Capture the cell that displays the provided text and extract its [x, y] central coordinate. 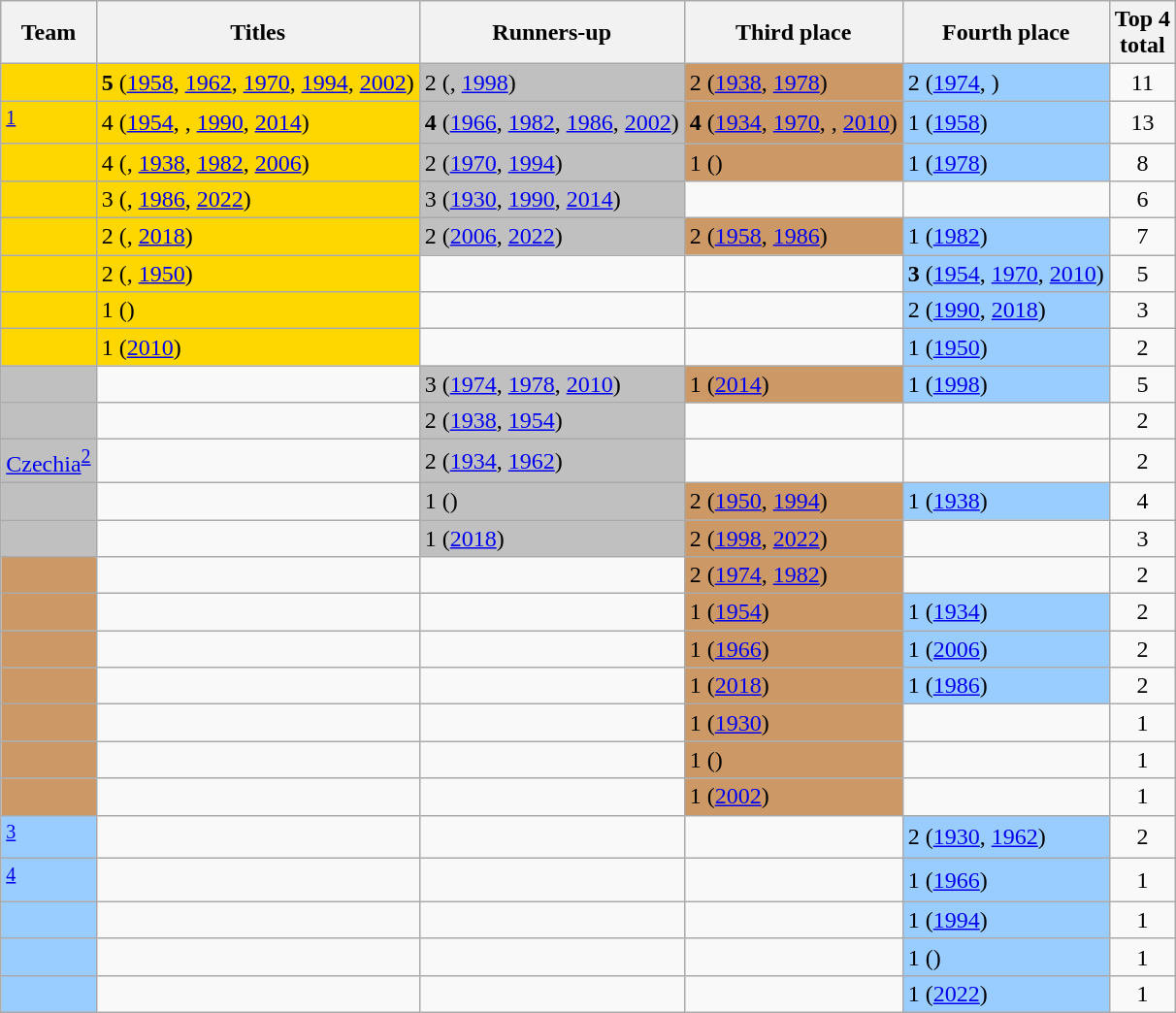
2 (1934, 1962) [551, 462]
Fourth place [1005, 33]
1 (2006) [1005, 649]
3 (1954, 1970, 2010) [1005, 274]
2 (1998, 2022) [794, 539]
2 (, 1950) [258, 274]
2 (1990, 2018) [1005, 310]
1 (2010) [258, 347]
13 [1142, 122]
4 (, 1938, 1982, 2006) [258, 162]
1 (1934) [1005, 612]
4 (1966, 1982, 1986, 2002) [551, 122]
1 (1994) [1005, 920]
6 [1142, 199]
2 (2006, 2022) [551, 237]
Titles [258, 33]
1 (1958) [1005, 122]
2 (, 2018) [258, 237]
1 (1978) [1005, 162]
2 (1970, 1994) [551, 162]
1 (2014) [794, 384]
2 (1938, 1978) [794, 82]
1 (1938) [1005, 501]
1 (1998) [1005, 384]
7 [1142, 237]
Top 4 total [1142, 33]
1 (1954) [794, 612]
2 (1938, 1954) [551, 421]
Third place [794, 33]
1 (2002) [794, 797]
4 (1954, , 1990, 2014) [258, 122]
2 (, 1998) [551, 82]
1 (1950) [1005, 347]
2 (1958, 1986) [794, 237]
1 (1930) [794, 723]
Team [49, 33]
1 (1986) [1005, 686]
8 [1142, 162]
1 (2022) [1005, 994]
11 [1142, 82]
1 (1982) [1005, 237]
3 (, 1986, 2022) [258, 199]
5 (1958, 1962, 1970, 1994, 2002) [258, 82]
Czechia2 [49, 462]
2 (1974, ) [1005, 82]
3 (1974, 1978, 2010) [551, 384]
Runners-up [551, 33]
2 (1974, 1982) [794, 575]
3 (1930, 1990, 2014) [551, 199]
2 (1950, 1994) [794, 501]
2 (1930, 1962) [1005, 836]
4 (1934, 1970, , 2010) [794, 122]
